Return the (X, Y) coordinate for the center point of the cell that contains the specified text.  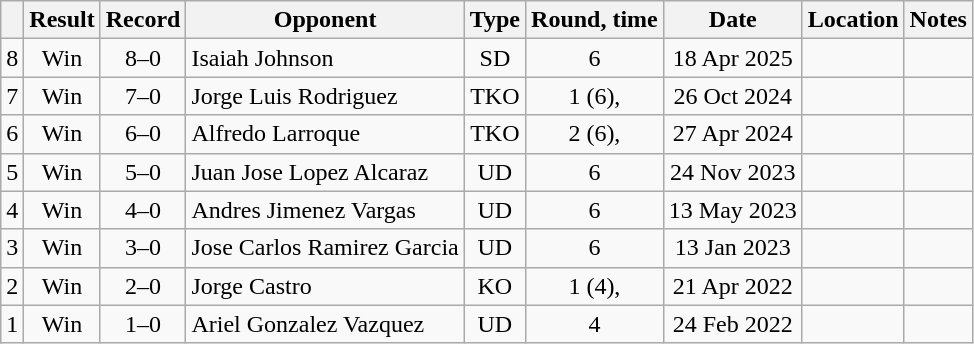
26 Oct 2024 (732, 96)
27 Apr 2024 (732, 134)
KO (494, 286)
2 (12, 286)
24 Nov 2023 (732, 172)
Result (62, 20)
Date (732, 20)
Notes (938, 20)
1 (4), (595, 286)
1 (12, 324)
SD (494, 58)
21 Apr 2022 (732, 286)
Isaiah Johnson (325, 58)
24 Feb 2022 (732, 324)
Jose Carlos Ramirez Garcia (325, 248)
Record (143, 20)
13 May 2023 (732, 210)
4–0 (143, 210)
1 (6), (595, 96)
2 (6), (595, 134)
Location (853, 20)
3–0 (143, 248)
Juan Jose Lopez Alcaraz (325, 172)
8 (12, 58)
Type (494, 20)
13 Jan 2023 (732, 248)
2–0 (143, 286)
Andres Jimenez Vargas (325, 210)
7 (12, 96)
Jorge Luis Rodriguez (325, 96)
Ariel Gonzalez Vazquez (325, 324)
5–0 (143, 172)
18 Apr 2025 (732, 58)
8–0 (143, 58)
6–0 (143, 134)
Jorge Castro (325, 286)
Opponent (325, 20)
Round, time (595, 20)
3 (12, 248)
Alfredo Larroque (325, 134)
1–0 (143, 324)
7–0 (143, 96)
5 (12, 172)
